Return the (X, Y) coordinate for the center point of the cell that contains the specified text.  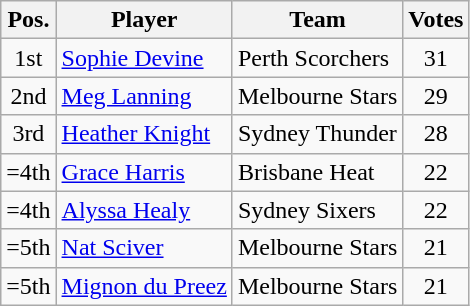
Perth Scorchers (317, 58)
Sydney Sixers (317, 210)
31 (436, 58)
Alyssa Healy (144, 210)
Votes (436, 20)
Pos. (28, 20)
28 (436, 134)
Nat Sciver (144, 248)
1st (28, 58)
Brisbane Heat (317, 172)
3rd (28, 134)
Heather Knight (144, 134)
Meg Lanning (144, 96)
Mignon du Preez (144, 286)
Sydney Thunder (317, 134)
Player (144, 20)
Grace Harris (144, 172)
29 (436, 96)
2nd (28, 96)
Sophie Devine (144, 58)
Team (317, 20)
